Return (X, Y) of the center of cell containing provided text 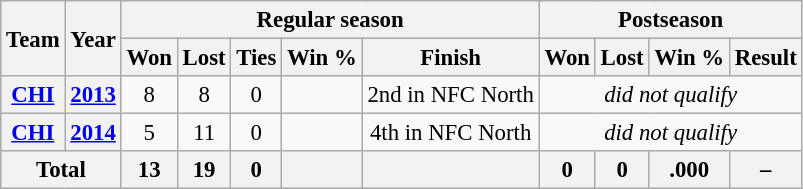
.000 (689, 170)
Finish (450, 58)
2014 (93, 133)
19 (204, 170)
13 (149, 170)
2nd in NFC North (450, 95)
Total (61, 170)
Result (766, 58)
11 (204, 133)
Year (93, 38)
2013 (93, 95)
Ties (256, 58)
4th in NFC North (450, 133)
Team (33, 38)
Regular season (330, 20)
Postseason (670, 20)
5 (149, 133)
– (766, 170)
